Capture the cell that displays the provided text and extract its (x, y) central coordinate. 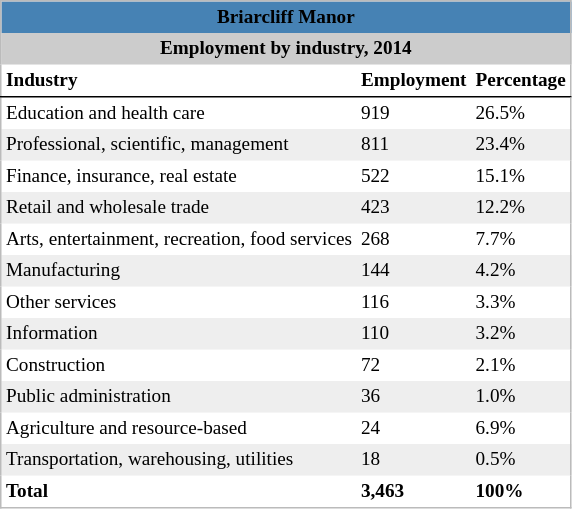
18 (414, 460)
423 (414, 208)
6.9% (521, 428)
Employment (414, 80)
26.5% (521, 113)
919 (414, 113)
116 (414, 302)
12.2% (521, 208)
3.3% (521, 302)
Arts, entertainment, recreation, food services (179, 240)
15.1% (521, 176)
7.7% (521, 240)
Briarcliff Manor (286, 17)
72 (414, 366)
Education and health care (179, 113)
110 (414, 334)
Industry (179, 80)
522 (414, 176)
Retail and wholesale trade (179, 208)
Other services (179, 302)
Finance, insurance, real estate (179, 176)
1.0% (521, 397)
Professional, scientific, management (179, 145)
23.4% (521, 145)
Employment by industry, 2014 (286, 49)
144 (414, 271)
Public administration (179, 397)
Transportation, warehousing, utilities (179, 460)
36 (414, 397)
Manufacturing (179, 271)
Percentage (521, 80)
Agriculture and resource-based (179, 428)
811 (414, 145)
100% (521, 492)
3,463 (414, 492)
4.2% (521, 271)
Information (179, 334)
268 (414, 240)
24 (414, 428)
2.1% (521, 366)
Total (179, 492)
3.2% (521, 334)
Construction (179, 366)
0.5% (521, 460)
